Output the [x, y] coordinate of the center of the cell containing the given text.  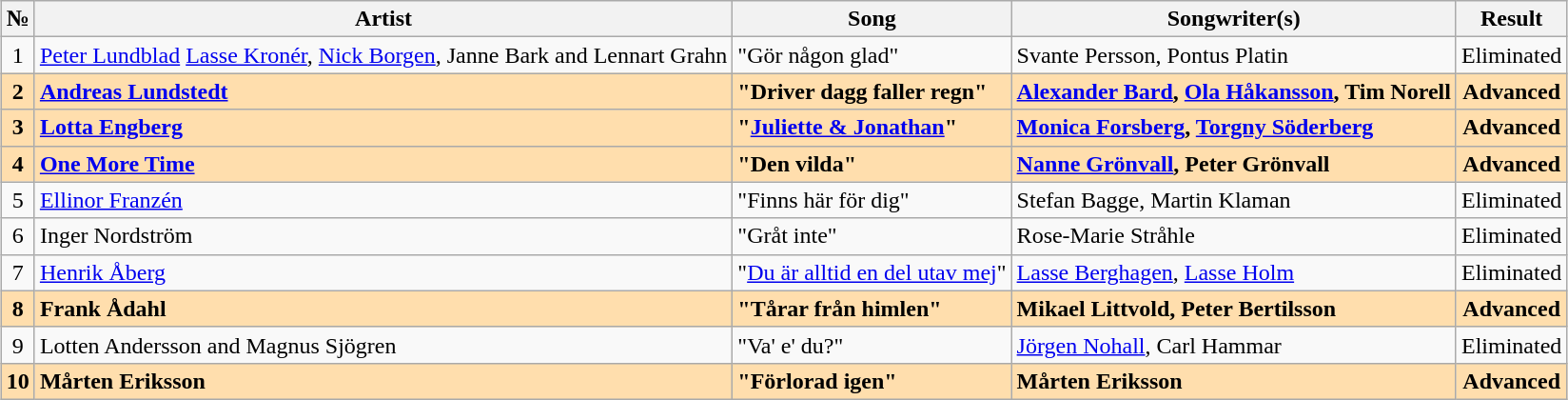
Peter Lundblad Lasse Kronér, Nick Borgen, Janne Bark and Lennart Grahn [382, 55]
Lotten Andersson and Magnus Sjögren [382, 345]
1 [17, 55]
7 [17, 272]
Stefan Bagge, Martin Klaman [1233, 200]
Artist [382, 19]
Lasse Berghagen, Lasse Holm [1233, 272]
Rose-Marie Stråhle [1233, 236]
Song [872, 19]
"Förlorad igen" [872, 381]
"Va' e' du?" [872, 345]
Monica Forsberg, Torgny Söderberg [1233, 128]
"Den vilda" [872, 164]
"Juliette & Jonathan" [872, 128]
Jörgen Nohall, Carl Hammar [1233, 345]
Nanne Grönvall, Peter Grönvall [1233, 164]
Frank Ådahl [382, 309]
Andreas Lundstedt [382, 91]
8 [17, 309]
"Du är alltid en del utav mej" [872, 272]
Songwriter(s) [1233, 19]
5 [17, 200]
Henrik Åberg [382, 272]
Mikael Littvold, Peter Bertilsson [1233, 309]
"Driver dagg faller regn" [872, 91]
Result [1511, 19]
10 [17, 381]
6 [17, 236]
9 [17, 345]
Inger Nordström [382, 236]
Alexander Bard, Ola Håkansson, Tim Norell [1233, 91]
3 [17, 128]
Lotta Engberg [382, 128]
"Finns här för dig" [872, 200]
"Gör någon glad" [872, 55]
4 [17, 164]
Ellinor Franzén [382, 200]
One More Time [382, 164]
Svante Persson, Pontus Platin [1233, 55]
"Gråt inte" [872, 236]
2 [17, 91]
"Tårar från himlen" [872, 309]
№ [17, 19]
